Pinpoint the cell where the given text exists, returning its [X, Y] midpoint coordinate. 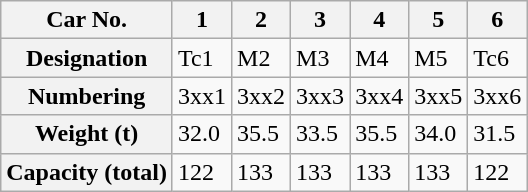
5 [438, 20]
M5 [438, 58]
M4 [380, 58]
3xx3 [320, 96]
Tc1 [202, 58]
Weight (t) [87, 134]
3xx1 [202, 96]
3xx4 [380, 96]
4 [380, 20]
6 [498, 20]
32.0 [202, 134]
3 [320, 20]
Car No. [87, 20]
Designation [87, 58]
1 [202, 20]
Numbering [87, 96]
33.5 [320, 134]
31.5 [498, 134]
3xx2 [262, 96]
34.0 [438, 134]
Capacity (total) [87, 172]
3xx5 [438, 96]
2 [262, 20]
Tc6 [498, 58]
3xx6 [498, 96]
M3 [320, 58]
M2 [262, 58]
